Determine the (x, y) coordinate at the center of the cell enclosing the given text.  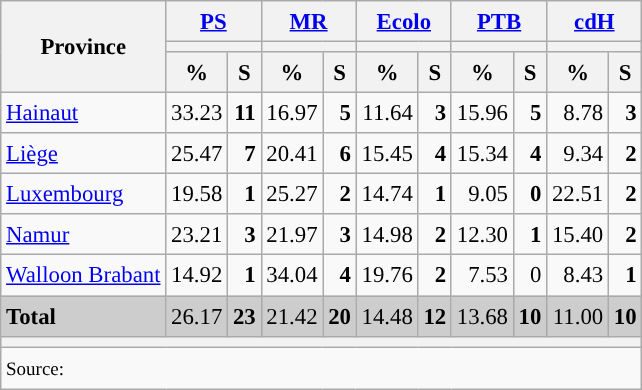
15.34 (482, 154)
14.74 (387, 194)
8.43 (578, 276)
Walloon Brabant (84, 276)
Liège (84, 154)
21.42 (292, 316)
11.64 (387, 114)
15.96 (482, 114)
19.76 (387, 276)
34.04 (292, 276)
15.45 (387, 154)
8.78 (578, 114)
7 (244, 154)
16.97 (292, 114)
20.41 (292, 154)
19.58 (197, 194)
14.92 (197, 276)
25.27 (292, 194)
9.05 (482, 194)
Hainaut (84, 114)
21.97 (292, 234)
Province (84, 47)
13.68 (482, 316)
11.00 (578, 316)
Luxembourg (84, 194)
33.23 (197, 114)
15.40 (578, 234)
12.30 (482, 234)
23.21 (197, 234)
cdH (594, 22)
12 (434, 316)
Ecolo (404, 22)
11 (244, 114)
22.51 (578, 194)
Source: (322, 368)
14.48 (387, 316)
PTB (498, 22)
14.98 (387, 234)
MR (308, 22)
20 (340, 316)
9.34 (578, 154)
25.47 (197, 154)
Namur (84, 234)
PS (214, 22)
26.17 (197, 316)
7.53 (482, 276)
Total (84, 316)
6 (340, 154)
23 (244, 316)
